Locate the cell with the specified text and output its (x, y) center coordinate. 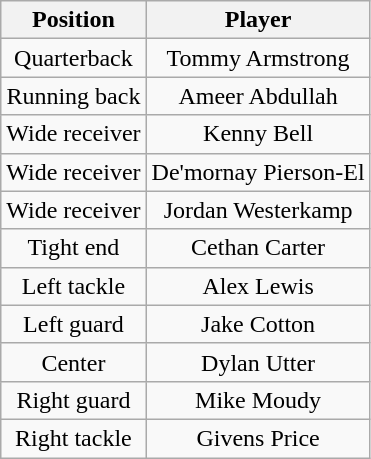
Alex Lewis (258, 286)
Dylan Utter (258, 362)
De'mornay Pierson-El (258, 172)
Center (74, 362)
Ameer Abdullah (258, 96)
Player (258, 20)
Tommy Armstrong (258, 58)
Jordan Westerkamp (258, 210)
Position (74, 20)
Cethan Carter (258, 248)
Running back (74, 96)
Givens Price (258, 438)
Tight end (74, 248)
Left tackle (74, 286)
Kenny Bell (258, 134)
Left guard (74, 324)
Mike Moudy (258, 400)
Right guard (74, 400)
Jake Cotton (258, 324)
Quarterback (74, 58)
Right tackle (74, 438)
